From the cell containing the given text, extract its center point as (x, y) coordinate. 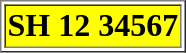
SH 12 34567 (92, 26)
